Find where the given text appears and provide that cell's center as [x, y] coordinate. 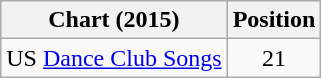
Chart (2015) [114, 20]
21 [274, 58]
Position [274, 20]
US Dance Club Songs [114, 58]
